Pinpoint the cell where the given text exists, returning its [X, Y] midpoint coordinate. 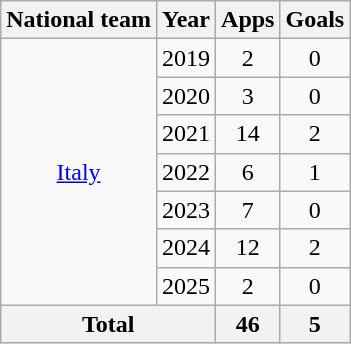
2021 [186, 134]
6 [248, 172]
2023 [186, 210]
46 [248, 324]
5 [315, 324]
1 [315, 172]
Year [186, 20]
7 [248, 210]
2022 [186, 172]
Goals [315, 20]
2019 [186, 58]
2024 [186, 248]
Italy [79, 172]
Apps [248, 20]
Total [108, 324]
National team [79, 20]
2025 [186, 286]
3 [248, 96]
14 [248, 134]
12 [248, 248]
2020 [186, 96]
